For the text-containing cell, return its midpoint in [X, Y] coordinate format. 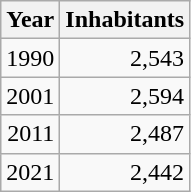
Inhabitants [125, 20]
2021 [30, 172]
Year [30, 20]
2,543 [125, 58]
1990 [30, 58]
2,594 [125, 96]
2001 [30, 96]
2011 [30, 134]
2,442 [125, 172]
2,487 [125, 134]
